Extract the [x, y] coordinate from the center of the cell holding the provided text.  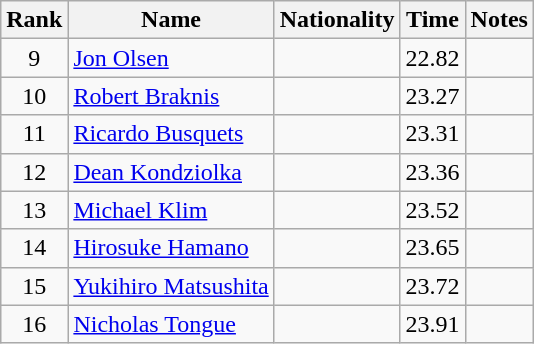
12 [34, 172]
23.65 [432, 248]
Michael Klim [171, 210]
13 [34, 210]
9 [34, 58]
22.82 [432, 58]
23.31 [432, 134]
Nicholas Tongue [171, 324]
Yukihiro Matsushita [171, 286]
Name [171, 20]
Robert Braknis [171, 96]
Jon Olsen [171, 58]
Time [432, 20]
Hirosuke Hamano [171, 248]
Dean Kondziolka [171, 172]
Ricardo Busquets [171, 134]
23.91 [432, 324]
Nationality [337, 20]
16 [34, 324]
10 [34, 96]
23.52 [432, 210]
23.72 [432, 286]
14 [34, 248]
Rank [34, 20]
15 [34, 286]
23.36 [432, 172]
11 [34, 134]
Notes [499, 20]
23.27 [432, 96]
